Detect which cell encompasses the target text, then output its (X, Y) center coordinate. 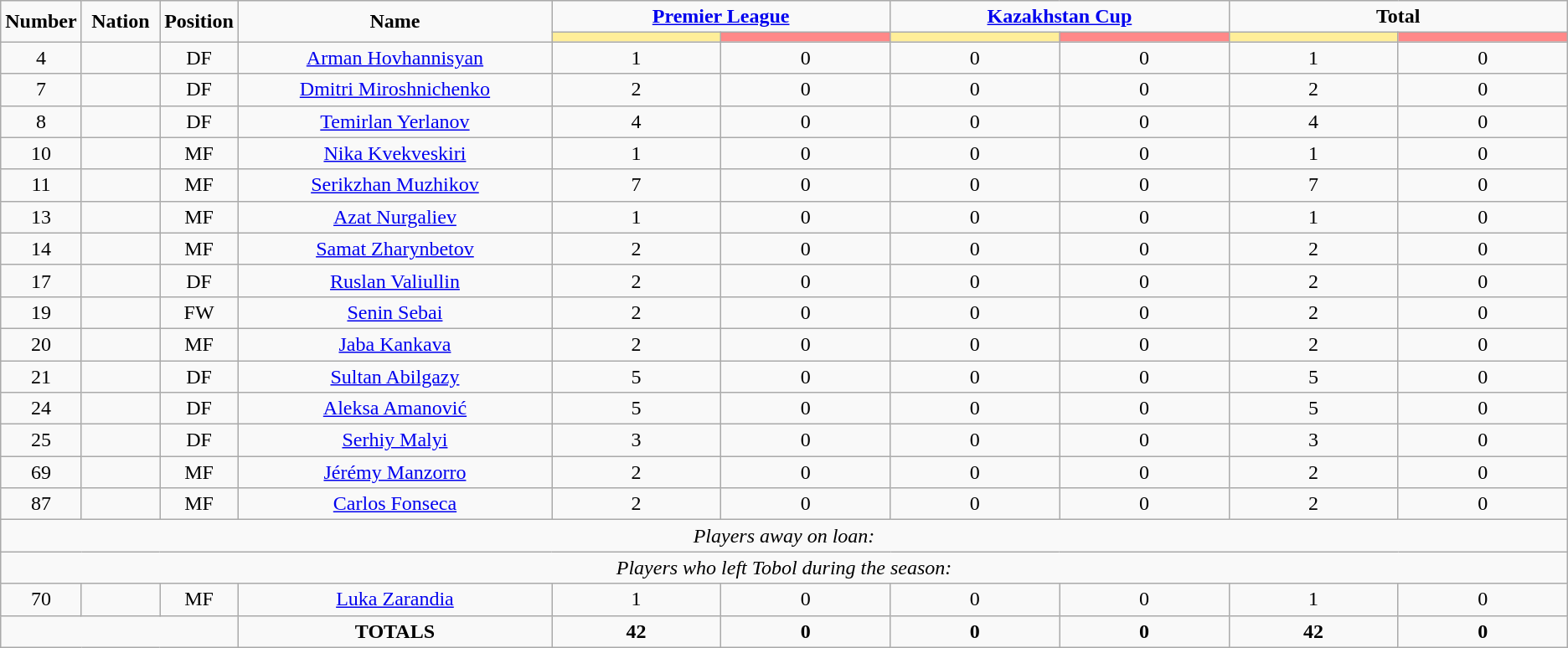
Players who left Tobol during the season: (784, 568)
Nika Kvekveskiri (395, 153)
8 (41, 121)
Position (199, 22)
Senin Sebai (395, 312)
69 (41, 472)
FW (199, 312)
13 (41, 217)
Jérémy Manzorro (395, 472)
70 (41, 599)
Number (41, 22)
Jaba Kankava (395, 344)
Players away on loan: (784, 536)
Name (395, 22)
87 (41, 504)
17 (41, 280)
Azat Nurgaliev (395, 217)
24 (41, 409)
Arman Hovhannisyan (395, 58)
Luka Zarandia (395, 599)
Kazakhstan Cup (1060, 17)
Nation (121, 22)
21 (41, 376)
Total (1398, 17)
14 (41, 249)
Aleksa Amanović (395, 409)
Premier League (720, 17)
Carlos Fonseca (395, 504)
Ruslan Valiullin (395, 280)
Samat Zharynbetov (395, 249)
20 (41, 344)
TOTALS (395, 631)
Serhiy Malyi (395, 440)
11 (41, 185)
Sultan Abilgazy (395, 376)
10 (41, 153)
Serikzhan Muzhikov (395, 185)
19 (41, 312)
Temirlan Yerlanov (395, 121)
25 (41, 440)
Dmitri Miroshnichenko (395, 90)
